From the cell containing the given text, extract its center point as [X, Y] coordinate. 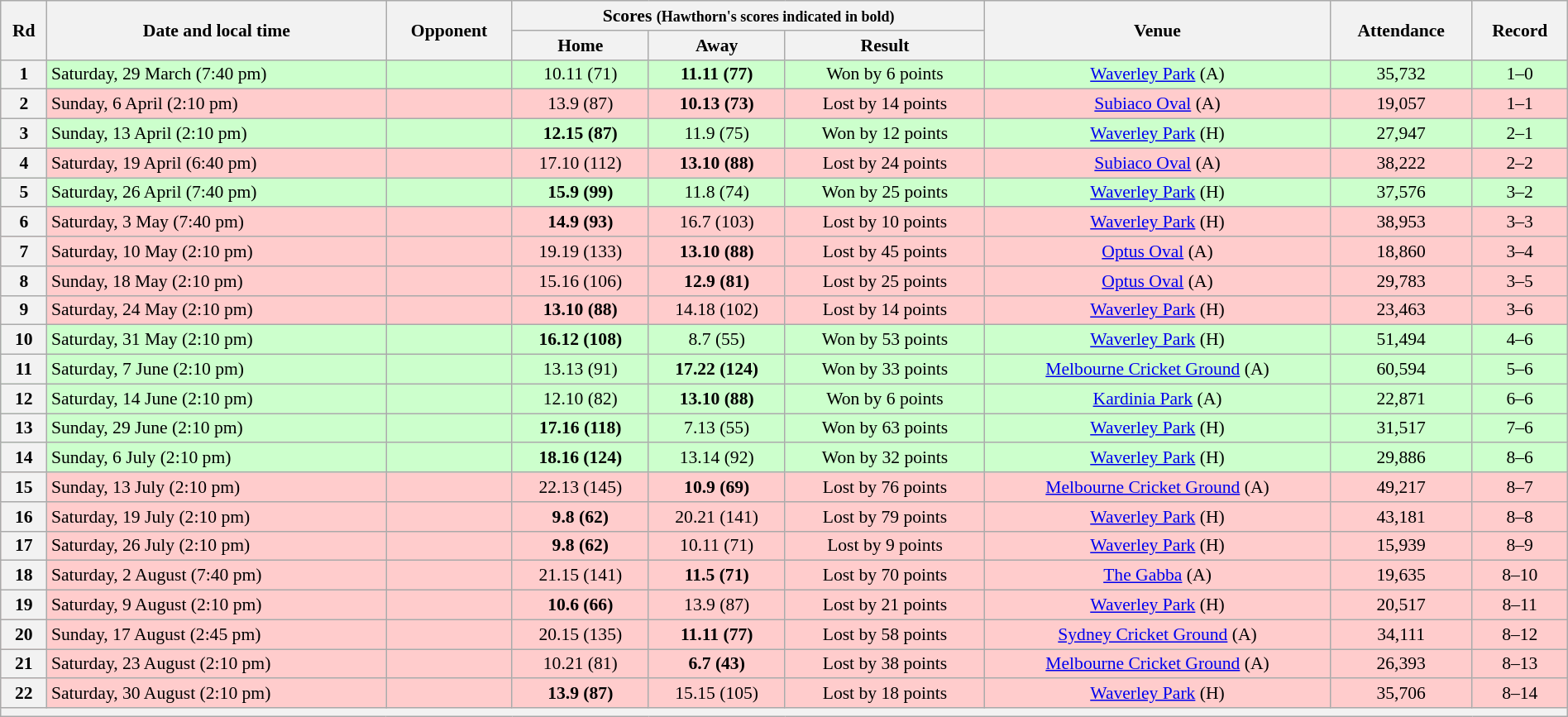
Waverley Park (A) [1158, 74]
Saturday, 19 April (6:40 pm) [217, 163]
Sunday, 13 July (2:10 pm) [217, 487]
20.15 (135) [581, 634]
Saturday, 9 August (2:10 pm) [217, 605]
29,783 [1401, 281]
20,517 [1401, 605]
Won by 33 points [885, 370]
17.16 (118) [581, 428]
8–11 [1520, 605]
1–1 [1520, 104]
11.9 (75) [716, 134]
16.7 (103) [716, 222]
3–3 [1520, 222]
7–6 [1520, 428]
17.10 (112) [581, 163]
22 [24, 694]
11.5 (71) [716, 576]
10.13 (73) [716, 104]
7.13 (55) [716, 428]
21 [24, 664]
Saturday, 19 July (2:10 pm) [217, 517]
1–0 [1520, 74]
Sunday, 29 June (2:10 pm) [217, 428]
2–1 [1520, 134]
Sunday, 6 April (2:10 pm) [217, 104]
1 [24, 74]
Lost by 9 points [885, 546]
Result [885, 45]
Saturday, 29 March (7:40 pm) [217, 74]
Attendance [1401, 30]
18.16 (124) [581, 458]
Sunday, 18 May (2:10 pm) [217, 281]
Saturday, 23 August (2:10 pm) [217, 664]
23,463 [1401, 310]
Saturday, 2 August (7:40 pm) [217, 576]
3 [24, 134]
Won by 25 points [885, 193]
Away [716, 45]
49,217 [1401, 487]
18,860 [1401, 251]
Lost by 24 points [885, 163]
Kardinia Park (A) [1158, 399]
4–6 [1520, 340]
Saturday, 31 May (2:10 pm) [217, 340]
9 [24, 310]
Sydney Cricket Ground (A) [1158, 634]
Saturday, 7 June (2:10 pm) [217, 370]
19,057 [1401, 104]
16 [24, 517]
Scores (Hawthorn's scores indicated in bold) [748, 16]
12.10 (82) [581, 399]
19,635 [1401, 576]
Opponent [450, 30]
11.8 (74) [716, 193]
29,886 [1401, 458]
5 [24, 193]
Saturday, 30 August (2:10 pm) [217, 694]
12.15 (87) [581, 134]
Saturday, 26 July (2:10 pm) [217, 546]
Won by 53 points [885, 340]
Won by 32 points [885, 458]
4 [24, 163]
19.19 (133) [581, 251]
34,111 [1401, 634]
13.13 (91) [581, 370]
8 [24, 281]
3–2 [1520, 193]
15.9 (99) [581, 193]
Sunday, 17 August (2:45 pm) [217, 634]
6.7 (43) [716, 664]
8–12 [1520, 634]
2 [24, 104]
37,576 [1401, 193]
35,732 [1401, 74]
38,953 [1401, 222]
10.6 (66) [581, 605]
10.21 (81) [581, 664]
11 [24, 370]
51,494 [1401, 340]
14 [24, 458]
15,939 [1401, 546]
8.7 (55) [716, 340]
15.16 (106) [581, 281]
22,871 [1401, 399]
8–13 [1520, 664]
Lost by 45 points [885, 251]
22.13 (145) [581, 487]
Won by 63 points [885, 428]
8–7 [1520, 487]
Lost by 76 points [885, 487]
38,222 [1401, 163]
Lost by 70 points [885, 576]
21.15 (141) [581, 576]
10.9 (69) [716, 487]
Lost by 21 points [885, 605]
2–2 [1520, 163]
26,393 [1401, 664]
Lost by 10 points [885, 222]
10 [24, 340]
Lost by 18 points [885, 694]
Saturday, 14 June (2:10 pm) [217, 399]
17.22 (124) [716, 370]
Rd [24, 30]
17 [24, 546]
43,181 [1401, 517]
Won by 12 points [885, 134]
15 [24, 487]
Date and local time [217, 30]
20.21 (141) [716, 517]
Saturday, 10 May (2:10 pm) [217, 251]
Lost by 58 points [885, 634]
8–6 [1520, 458]
6–6 [1520, 399]
31,517 [1401, 428]
12.9 (81) [716, 281]
Saturday, 3 May (7:40 pm) [217, 222]
Saturday, 24 May (2:10 pm) [217, 310]
35,706 [1401, 694]
Lost by 79 points [885, 517]
12 [24, 399]
19 [24, 605]
6 [24, 222]
3–5 [1520, 281]
60,594 [1401, 370]
14.9 (93) [581, 222]
Lost by 38 points [885, 664]
8–14 [1520, 694]
5–6 [1520, 370]
The Gabba (A) [1158, 576]
Record [1520, 30]
8–9 [1520, 546]
27,947 [1401, 134]
18 [24, 576]
8–10 [1520, 576]
14.18 (102) [716, 310]
3–4 [1520, 251]
Venue [1158, 30]
20 [24, 634]
8–8 [1520, 517]
Sunday, 13 April (2:10 pm) [217, 134]
Home [581, 45]
Saturday, 26 April (7:40 pm) [217, 193]
15.15 (105) [716, 694]
13.14 (92) [716, 458]
Sunday, 6 July (2:10 pm) [217, 458]
16.12 (108) [581, 340]
13 [24, 428]
7 [24, 251]
3–6 [1520, 310]
Lost by 25 points [885, 281]
